For the text-containing cell, return its midpoint in [X, Y] coordinate format. 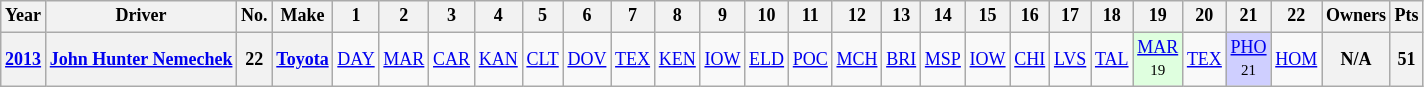
John Hunter Nemechek [140, 59]
20 [1205, 16]
Toyota [302, 59]
Year [24, 16]
MAR [404, 59]
CHI [1030, 59]
KEN [677, 59]
16 [1030, 16]
5 [542, 16]
4 [498, 16]
11 [810, 16]
DAY [356, 59]
18 [1112, 16]
No. [254, 16]
2 [404, 16]
3 [452, 16]
ELD [767, 59]
CAR [452, 59]
10 [767, 16]
DOV [587, 59]
1 [356, 16]
KAN [498, 59]
7 [633, 16]
N/A [1356, 59]
MSP [944, 59]
BRI [902, 59]
Owners [1356, 16]
Make [302, 16]
TAL [1112, 59]
6 [587, 16]
8 [677, 16]
21 [1248, 16]
15 [988, 16]
17 [1070, 16]
12 [857, 16]
13 [902, 16]
Driver [140, 16]
LVS [1070, 59]
51 [1406, 59]
PHO21 [1248, 59]
Pts [1406, 16]
9 [722, 16]
2013 [24, 59]
CLT [542, 59]
MAR19 [1158, 59]
14 [944, 16]
POC [810, 59]
19 [1158, 16]
HOM [1296, 59]
MCH [857, 59]
